For the text-containing cell, return its midpoint in (x, y) coordinate format. 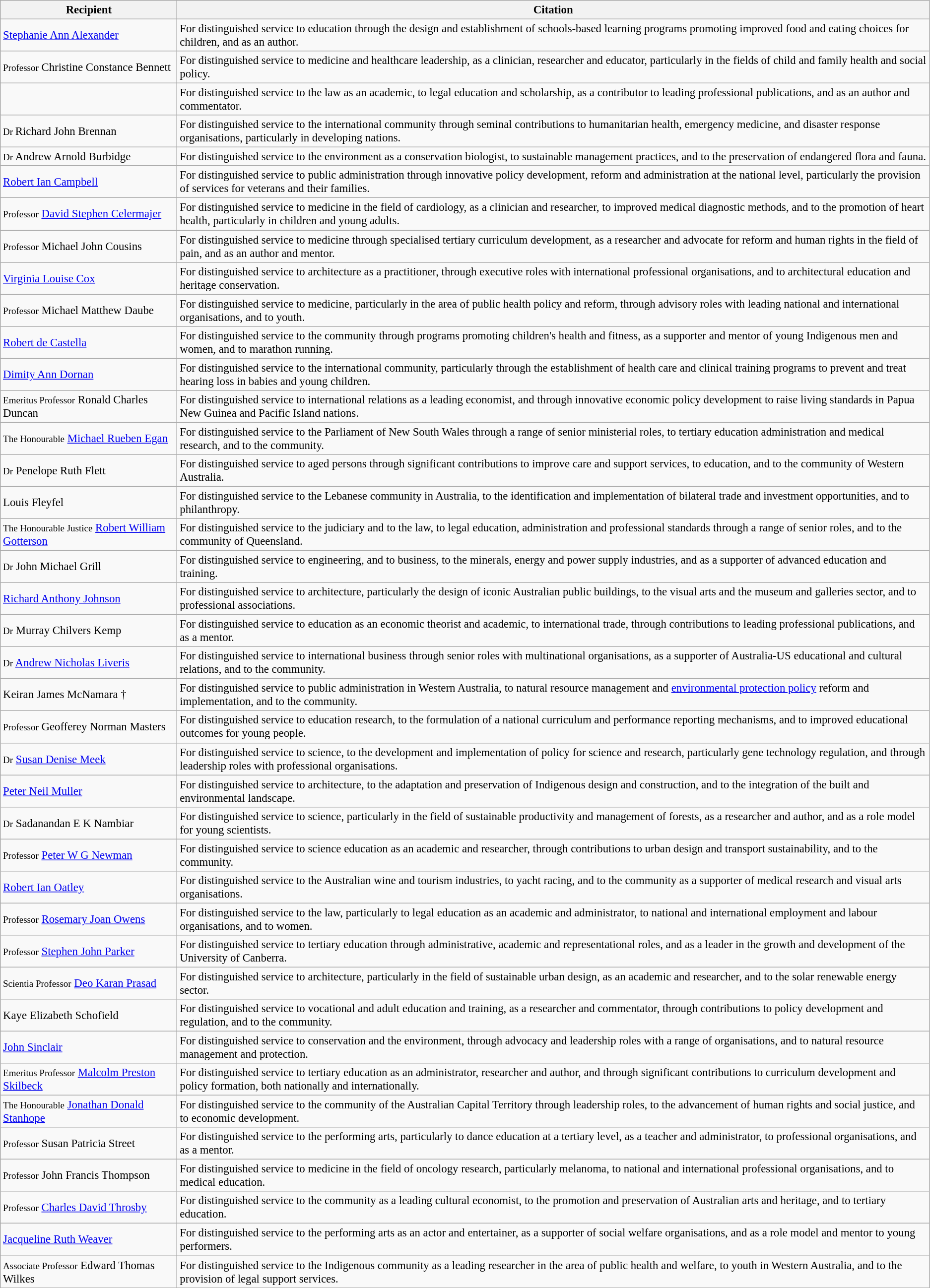
Dr John Michael Grill (89, 567)
Jacqueline Ruth Weaver (89, 1239)
Citation (553, 10)
Stephanie Ann Alexander (89, 36)
Recipient (89, 10)
Dr Andrew Nicholas Liveris (89, 663)
Peter Neil Muller (89, 791)
Professor Charles David Throsby (89, 1208)
Robert Ian Campbell (89, 182)
Dr Murray Chilvers Kemp (89, 631)
Kaye Elizabeth Schofield (89, 1015)
Dr Andrew Arnold Burbidge (89, 157)
The Honourable Justice Robert William Gotterson (89, 535)
Dr Penelope Ruth Flett (89, 470)
Professor Michael Matthew Daube (89, 311)
Professor Rosemary Joan Owens (89, 919)
Professor Peter W G Newman (89, 855)
Associate Professor Edward Thomas Wilkes (89, 1272)
Dr Sadanandan E K Nambiar (89, 823)
Dr Richard John Brennan (89, 131)
Virginia Louise Cox (89, 278)
The Honourable Jonathan Donald Stanhope (89, 1111)
Robert de Castella (89, 342)
Louis Fleyfel (89, 502)
Professor Stephen John Parker (89, 952)
Professor Michael John Cousins (89, 246)
Keiran James McNamara † (89, 695)
The Honourable Michael Rueben Egan (89, 439)
Emeritus Professor Ronald Charles Duncan (89, 407)
John Sinclair (89, 1048)
Scientia Professor Deo Karan Prasad (89, 983)
Dimity Ann Dornan (89, 374)
Robert Ian Oatley (89, 887)
Professor David Stephen Celermajer (89, 214)
Richard Anthony Johnson (89, 598)
Professor Susan Patricia Street (89, 1143)
Dr Susan Denise Meek (89, 759)
Professor John Francis Thompson (89, 1176)
Professor Christine Constance Bennett (89, 67)
Professor Geofferey Norman Masters (89, 727)
Emeritus Professor Malcolm Preston Skilbeck (89, 1080)
